Provide the [X, Y] coordinate of the cell's center where the given text is located.  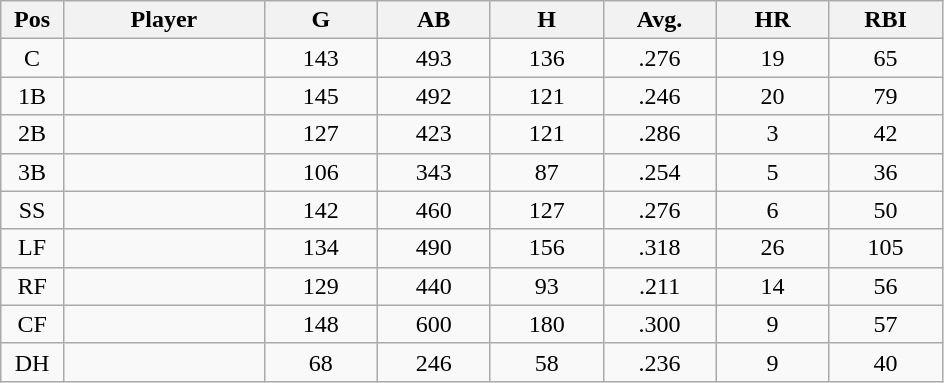
SS [32, 210]
58 [546, 362]
G [320, 20]
LF [32, 248]
42 [886, 134]
145 [320, 96]
RBI [886, 20]
3 [772, 134]
.300 [660, 324]
156 [546, 248]
93 [546, 286]
343 [434, 172]
.318 [660, 248]
2B [32, 134]
20 [772, 96]
65 [886, 58]
134 [320, 248]
Pos [32, 20]
600 [434, 324]
423 [434, 134]
143 [320, 58]
.246 [660, 96]
DH [32, 362]
.286 [660, 134]
56 [886, 286]
57 [886, 324]
.236 [660, 362]
493 [434, 58]
CF [32, 324]
490 [434, 248]
246 [434, 362]
136 [546, 58]
Player [164, 20]
440 [434, 286]
HR [772, 20]
AB [434, 20]
142 [320, 210]
105 [886, 248]
H [546, 20]
1B [32, 96]
C [32, 58]
79 [886, 96]
68 [320, 362]
Avg. [660, 20]
87 [546, 172]
129 [320, 286]
5 [772, 172]
36 [886, 172]
3B [32, 172]
19 [772, 58]
.254 [660, 172]
RF [32, 286]
14 [772, 286]
26 [772, 248]
180 [546, 324]
.211 [660, 286]
460 [434, 210]
6 [772, 210]
492 [434, 96]
106 [320, 172]
50 [886, 210]
148 [320, 324]
40 [886, 362]
